Search for the cell housing the specified text and yield its (X, Y) center coordinate. 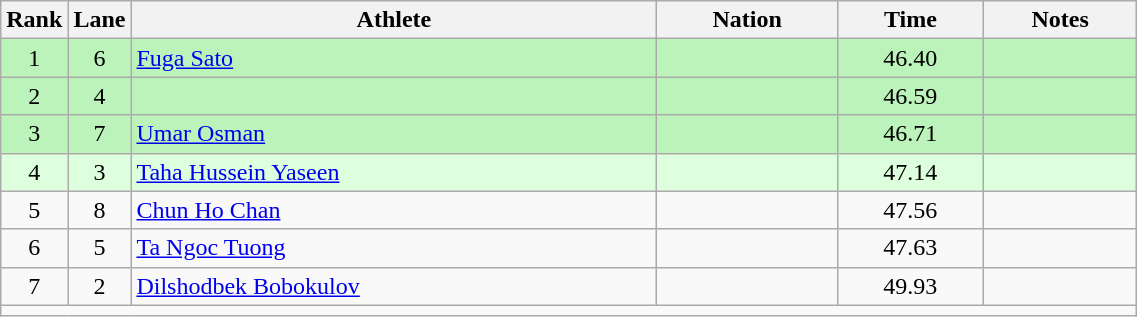
Umar Osman (394, 134)
Dilshodbek Bobokulov (394, 286)
Fuga Sato (394, 58)
Taha Hussein Yaseen (394, 172)
8 (100, 210)
Time (910, 20)
Nation (747, 20)
Lane (100, 20)
46.71 (910, 134)
47.14 (910, 172)
49.93 (910, 286)
Rank (34, 20)
Athlete (394, 20)
1 (34, 58)
46.40 (910, 58)
Notes (1060, 20)
47.56 (910, 210)
47.63 (910, 248)
Chun Ho Chan (394, 210)
46.59 (910, 96)
Ta Ngoc Tuong (394, 248)
